Search for the cell housing the specified text and yield its [x, y] center coordinate. 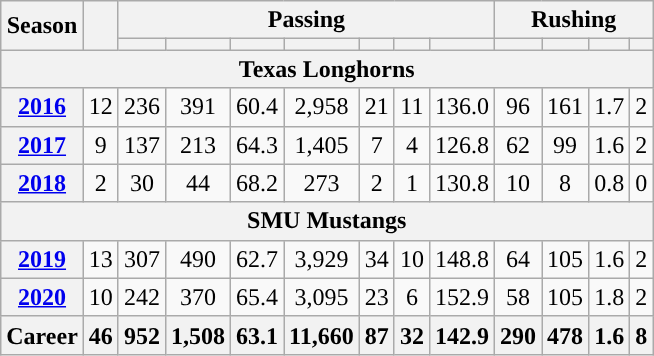
290 [518, 335]
1.8 [610, 297]
32 [412, 335]
21 [376, 107]
161 [566, 107]
Passing [306, 20]
58 [518, 297]
1,508 [198, 335]
242 [142, 297]
44 [198, 183]
213 [198, 145]
Rushing [574, 20]
148.8 [462, 259]
273 [322, 183]
0.8 [610, 183]
152.9 [462, 297]
9 [100, 145]
46 [100, 335]
60.4 [258, 107]
2018 [42, 183]
136.0 [462, 107]
34 [376, 259]
1.7 [610, 107]
62 [518, 145]
142.9 [462, 335]
65.4 [258, 297]
SMU Mustangs [327, 221]
236 [142, 107]
63.1 [258, 335]
Career [42, 335]
11 [412, 107]
96 [518, 107]
3,929 [322, 259]
12 [100, 107]
952 [142, 335]
68.2 [258, 183]
2016 [42, 107]
0 [642, 183]
7 [376, 145]
126.8 [462, 145]
64 [518, 259]
2,958 [322, 107]
130.8 [462, 183]
391 [198, 107]
13 [100, 259]
30 [142, 183]
2019 [42, 259]
4 [412, 145]
6 [412, 297]
370 [198, 297]
2020 [42, 297]
2017 [42, 145]
Season [42, 26]
478 [566, 335]
1,405 [322, 145]
137 [142, 145]
87 [376, 335]
99 [566, 145]
64.3 [258, 145]
490 [198, 259]
62.7 [258, 259]
Texas Longhorns [327, 69]
1 [412, 183]
11,660 [322, 335]
307 [142, 259]
23 [376, 297]
3,095 [322, 297]
